Scan for the cell matching the given text and deliver its [x, y] coordinate at center. 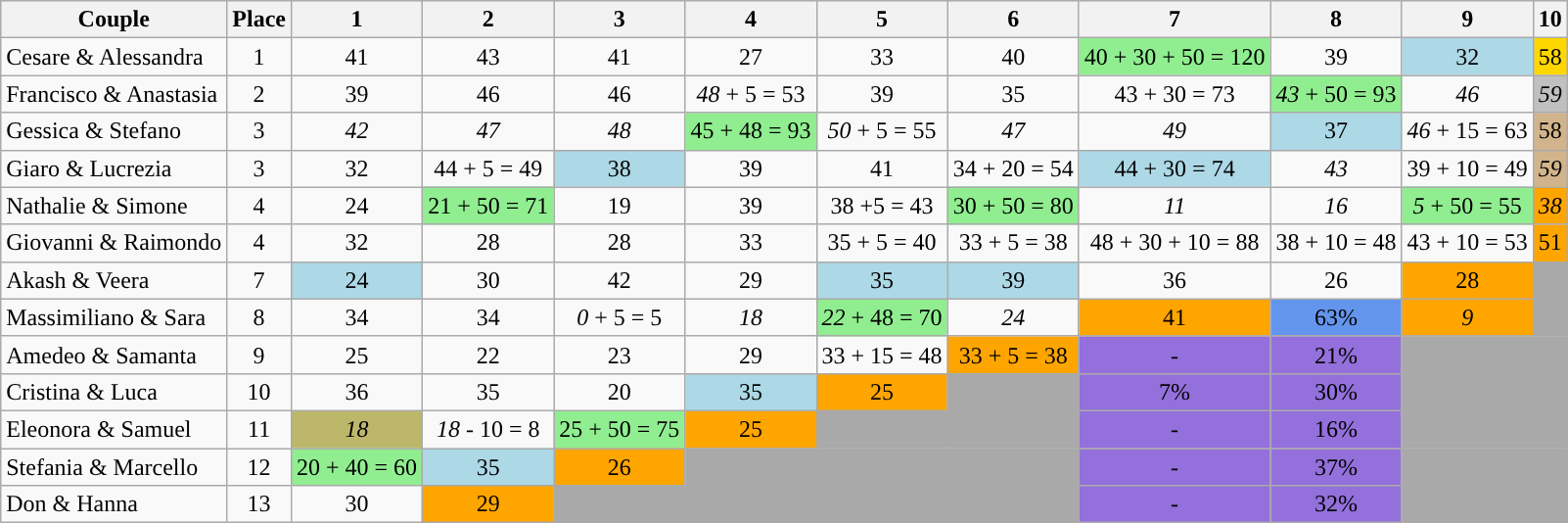
13 [259, 504]
38 + 10 = 48 [1336, 243]
44 + 5 = 49 [488, 168]
49 [1175, 131]
43 + 10 = 53 [1467, 243]
48 + 30 + 10 = 88 [1175, 243]
21 + 50 = 71 [488, 206]
25 + 50 = 75 [620, 429]
Cesare & Alessandra [114, 57]
38 +5 = 43 [882, 206]
35 + 5 = 40 [882, 243]
22 [488, 355]
43 + 30 = 73 [1175, 94]
18 - 10 = 8 [488, 429]
33 + 15 = 48 [882, 355]
44 + 30 = 74 [1175, 168]
30% [1336, 392]
19 [620, 206]
48 [620, 131]
5 + 50 = 55 [1467, 206]
5 [882, 20]
32% [1336, 504]
20 [620, 392]
Akash & Veera [114, 280]
63% [1336, 317]
Don & Hanna [114, 504]
6 [1013, 20]
16 [1336, 206]
27 [751, 57]
21% [1336, 355]
51 [1550, 243]
Eleonora & Samuel [114, 429]
Massimiliano & Sara [114, 317]
30 + 50 = 80 [1013, 206]
Gessica & Stefano [114, 131]
40 [1013, 57]
Giovanni & Raimondo [114, 243]
46 + 15 = 63 [1467, 131]
Francisco & Anastasia [114, 94]
Giaro & Lucrezia [114, 168]
16% [1336, 429]
7% [1175, 392]
Amedeo & Samanta [114, 355]
39 + 10 = 49 [1467, 168]
34 + 20 = 54 [1013, 168]
Couple [114, 20]
50 + 5 = 55 [882, 131]
20 + 40 = 60 [356, 467]
40 + 30 + 50 = 120 [1175, 57]
Place [259, 20]
12 [259, 467]
37% [1336, 467]
45 + 48 = 93 [751, 131]
Stefania & Marcello [114, 467]
0 + 5 = 5 [620, 317]
22 + 48 = 70 [882, 317]
Nathalie & Simone [114, 206]
23 [620, 355]
37 [1336, 131]
Cristina & Luca [114, 392]
48 + 5 = 53 [751, 94]
43 + 50 = 93 [1336, 94]
